Capture the cell that displays the provided text and extract its (x, y) central coordinate. 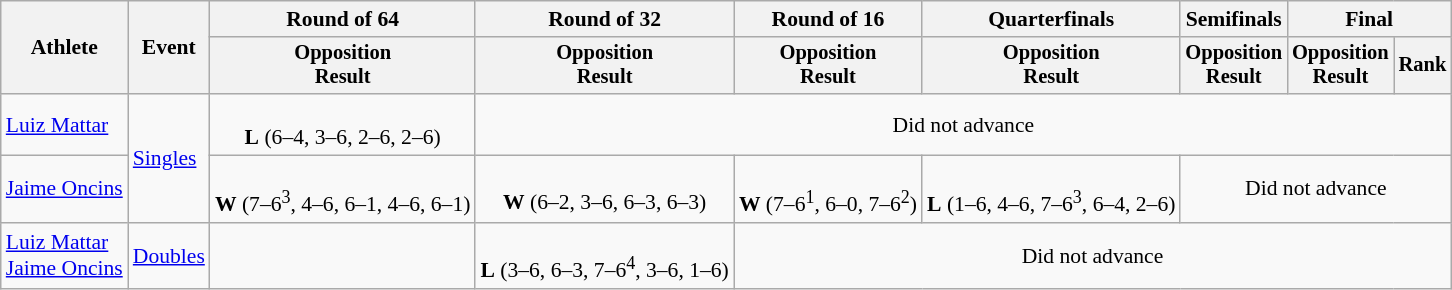
Jaime Oncins (64, 190)
Round of 64 (343, 19)
Round of 16 (828, 19)
W (6–2, 3–6, 6–3, 6–3) (604, 190)
L (6–4, 3–6, 2–6, 2–6) (343, 124)
W (7–61, 6–0, 7–62) (828, 190)
Quarterfinals (1051, 19)
Luiz Mattar (64, 124)
L (3–6, 6–3, 7–64, 3–6, 1–6) (604, 256)
Singles (169, 158)
Round of 32 (604, 19)
L (1–6, 4–6, 7–63, 6–4, 2–6) (1051, 190)
Event (169, 48)
Luiz MattarJaime Oncins (64, 256)
W (7–63, 4–6, 6–1, 4–6, 6–1) (343, 190)
Rank (1423, 66)
Doubles (169, 256)
Final (1369, 19)
Athlete (64, 48)
Semifinals (1234, 19)
